Detect which cell encompasses the target text, then output its (x, y) center coordinate. 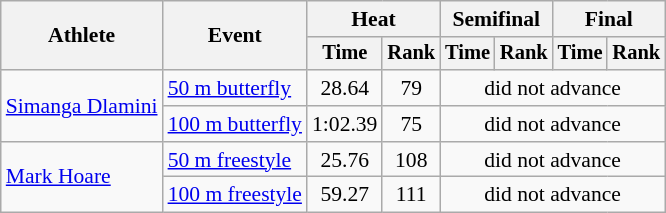
100 m freestyle (235, 195)
1:02.39 (344, 124)
75 (411, 124)
50 m butterfly (235, 88)
79 (411, 88)
Event (235, 36)
28.64 (344, 88)
108 (411, 160)
Athlete (82, 36)
Semifinal (496, 19)
Heat (374, 19)
25.76 (344, 160)
111 (411, 195)
59.27 (344, 195)
Final (609, 19)
Simanga Dlamini (82, 106)
Mark Hoare (82, 178)
50 m freestyle (235, 160)
100 m butterfly (235, 124)
